Output the (X, Y) coordinate of the center of the cell containing the given text.  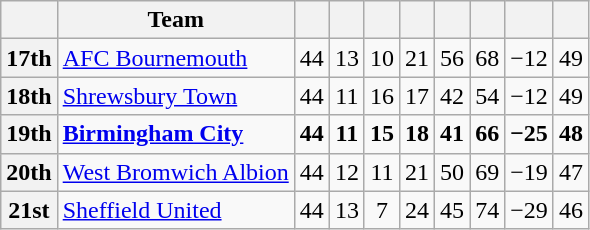
−25 (530, 134)
50 (452, 172)
AFC Bournemouth (176, 58)
20th (29, 172)
54 (488, 96)
68 (488, 58)
66 (488, 134)
15 (382, 134)
47 (570, 172)
−19 (530, 172)
18 (416, 134)
69 (488, 172)
7 (382, 210)
24 (416, 210)
West Bromwich Albion (176, 172)
12 (346, 172)
19th (29, 134)
−29 (530, 210)
Shrewsbury Town (176, 96)
41 (452, 134)
46 (570, 210)
10 (382, 58)
74 (488, 210)
16 (382, 96)
21st (29, 210)
45 (452, 210)
42 (452, 96)
Birmingham City (176, 134)
17th (29, 58)
48 (570, 134)
Sheffield United (176, 210)
18th (29, 96)
56 (452, 58)
17 (416, 96)
Team (176, 20)
